Locate the cell with the specified text and output its [x, y] center coordinate. 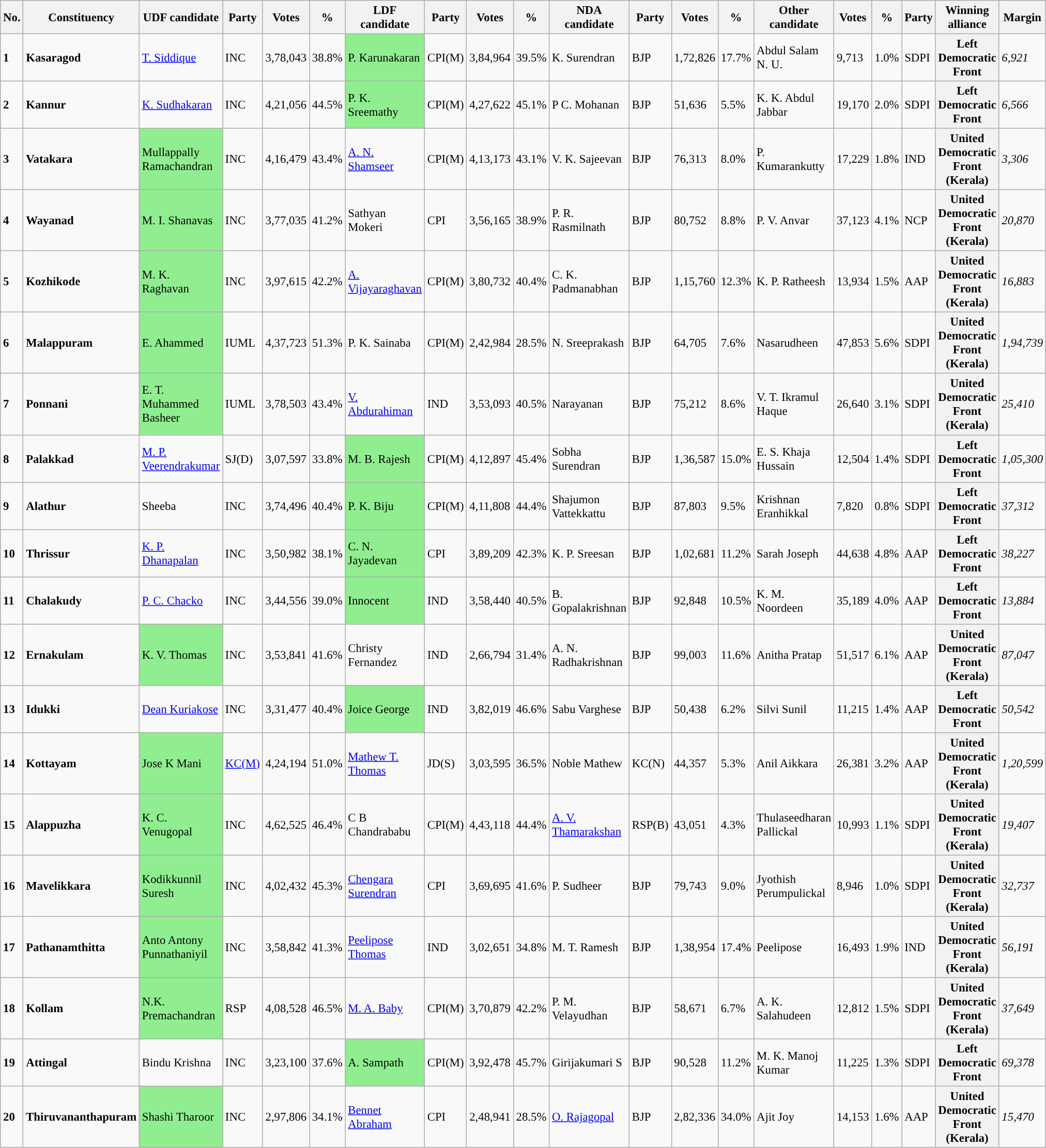
KC(N) [651, 764]
3,70,879 [490, 1009]
5 [12, 282]
M. B. Rajesh [384, 459]
14,153 [853, 1117]
Ajit Joy [794, 1117]
Shajumon Vattekkattu [589, 506]
Alathur [82, 506]
E. S. Khaja Hussain [794, 459]
3,77,035 [286, 220]
79,743 [695, 886]
80,752 [695, 220]
45.7% [531, 1063]
3,58,842 [286, 948]
7,820 [853, 506]
35,189 [853, 600]
Peelipose [794, 948]
Mullappally Ramachandran [181, 159]
34.0% [736, 1117]
9 [12, 506]
RSP(B) [651, 825]
3,74,496 [286, 506]
Mavelikkara [82, 886]
K. Sudhakaran [181, 105]
3,306 [1022, 159]
RSP [243, 1009]
4,12,897 [490, 459]
56,191 [1022, 948]
44.5% [328, 105]
P. C. Chacko [181, 600]
3,53,841 [286, 655]
4.8% [887, 553]
Peelipose Thomas [384, 948]
Ernakulam [82, 655]
1.1% [887, 825]
16,883 [1022, 282]
1,15,760 [695, 282]
K. C. Venugopal [181, 825]
4,08,528 [286, 1009]
C. N. Jayadevan [384, 553]
4.1% [887, 220]
LDF candidate [384, 18]
Anitha Pratap [794, 655]
41.3% [328, 948]
P. Kumarankutty [794, 159]
Jose K Mani [181, 764]
Palakkad [82, 459]
5.3% [736, 764]
Sheeba [181, 506]
25,410 [1022, 404]
K. K. Abdul Jabbar [794, 105]
JD(S) [445, 764]
V. T. Ikramul Haque [794, 404]
4,13,173 [490, 159]
Kodikkunnil Suresh [181, 886]
E. T. Muhammed Basheer [181, 404]
4.3% [736, 825]
N. Sreeprakash [589, 343]
4,37,723 [286, 343]
3,80,732 [490, 282]
11.6% [736, 655]
3,97,615 [286, 282]
6,921 [1022, 58]
P. K. Biju [384, 506]
Shashi Tharoor [181, 1117]
P C. Mohanan [589, 105]
37,649 [1022, 1009]
9.0% [736, 886]
17,229 [853, 159]
3,69,695 [490, 886]
Constituency [82, 18]
Pathanamthitta [82, 948]
3,23,100 [286, 1063]
3,58,440 [490, 600]
1,02,681 [695, 553]
3 [12, 159]
P. Karunakaran [384, 58]
B. Gopalakrishnan [589, 600]
UDF candidate [181, 18]
46.4% [328, 825]
1,38,954 [695, 948]
Dean Kuriakose [181, 709]
Ponnani [82, 404]
3,84,964 [490, 58]
2.0% [887, 105]
2,97,806 [286, 1117]
12,504 [853, 459]
M. A. Baby [384, 1009]
1,20,599 [1022, 764]
1.8% [887, 159]
Kollam [82, 1009]
4.0% [887, 600]
Sobha Surendran [589, 459]
45.3% [328, 886]
45.1% [531, 105]
46.6% [531, 709]
51,636 [695, 105]
NCP [919, 220]
43.1% [531, 159]
1,72,826 [695, 58]
A. N. Shamseer [384, 159]
16 [12, 886]
Other candidate [794, 18]
4,16,479 [286, 159]
V. K. Sajeevan [589, 159]
39.0% [328, 600]
Nasarudheen [794, 343]
47,853 [853, 343]
KC(M) [243, 764]
Anil Aikkara [794, 764]
11,225 [853, 1063]
Idukki [82, 709]
3,53,093 [490, 404]
Wayanad [82, 220]
Thrissur [82, 553]
45.4% [531, 459]
38.1% [328, 553]
7 [12, 404]
V. Abdurahiman [384, 404]
Bindu Krishna [181, 1063]
42.3% [531, 553]
3,78,043 [286, 58]
9,713 [853, 58]
2,42,984 [490, 343]
31.4% [531, 655]
Jyothish Perumpulickal [794, 886]
N.K. Premachandran [181, 1009]
Noble Mathew [589, 764]
P. V. Anvar [794, 220]
17.7% [736, 58]
37,123 [853, 220]
M. K. Raghavan [181, 282]
9.5% [736, 506]
26,640 [853, 404]
SJ(D) [243, 459]
Anto Antony Punnathaniyil [181, 948]
99,003 [695, 655]
A. V. Thamarakshan [589, 825]
C B Chandrababu [384, 825]
4,11,808 [490, 506]
19 [12, 1063]
Vatakara [82, 159]
M. T. Ramesh [589, 948]
15 [12, 825]
20,870 [1022, 220]
2,82,336 [695, 1117]
P. Sudheer [589, 886]
87,803 [695, 506]
Chalakudy [82, 600]
Kozhikode [82, 282]
Mathew T. Thomas [384, 764]
Innocent [384, 600]
Alappuzha [82, 825]
3,56,165 [490, 220]
2,66,794 [490, 655]
50,438 [695, 709]
Girijakumari S [589, 1063]
4,27,622 [490, 105]
Margin [1022, 18]
12 [12, 655]
Christy Fernandez [384, 655]
75,212 [695, 404]
76,313 [695, 159]
4,62,525 [286, 825]
41.2% [328, 220]
37.6% [328, 1063]
10,993 [853, 825]
44,638 [853, 553]
A. Vijayaraghavan [384, 282]
46.5% [328, 1009]
Sabu Varghese [589, 709]
1.3% [887, 1063]
3.1% [887, 404]
6,566 [1022, 105]
Krishnan Eranhikkal [794, 506]
A. N. Radhakrishnan [589, 655]
34.8% [531, 948]
11,215 [853, 709]
3.2% [887, 764]
11 [12, 600]
17 [12, 948]
26,381 [853, 764]
P. R. Rasmilnath [589, 220]
19,170 [853, 105]
3,07,597 [286, 459]
K. P. Dhanapalan [181, 553]
69,378 [1022, 1063]
Kottayam [82, 764]
51,517 [853, 655]
8,946 [853, 886]
Sathyan Mokeri [384, 220]
Kasaragod [82, 58]
4,21,056 [286, 105]
6.1% [887, 655]
Abdul Salam N. U. [794, 58]
10 [12, 553]
13 [12, 709]
18 [12, 1009]
K. Surendran [589, 58]
4 [12, 220]
50,542 [1022, 709]
Silvi Sunil [794, 709]
17.4% [736, 948]
20 [12, 1117]
M. P. Veerendrakumar [181, 459]
3,89,209 [490, 553]
No. [12, 18]
T. Siddique [181, 58]
1.6% [887, 1117]
1,05,300 [1022, 459]
A. K. Salahudeen [794, 1009]
37,312 [1022, 506]
K. P. Sreesan [589, 553]
36.5% [531, 764]
E. Ahammed [181, 343]
P. K. Sreemathy [384, 105]
87,047 [1022, 655]
M. I. Shanavas [181, 220]
Thulaseedharan Pallickal [794, 825]
6.7% [736, 1009]
4,02,432 [286, 886]
38.8% [328, 58]
13,884 [1022, 600]
A. Sampath [384, 1063]
O. Rajagopal [589, 1117]
3,02,651 [490, 948]
5.6% [887, 343]
15.0% [736, 459]
16,493 [853, 948]
39.5% [531, 58]
58,671 [695, 1009]
92,848 [695, 600]
12,812 [853, 1009]
51.0% [328, 764]
NDA candidate [589, 18]
Winning alliance [967, 18]
2 [12, 105]
Narayanan [589, 404]
K. M. Noordeen [794, 600]
Malappuram [82, 343]
51.3% [328, 343]
P. M. Velayudhan [589, 1009]
0.8% [887, 506]
K. V. Thomas [181, 655]
3,78,503 [286, 404]
1.9% [887, 948]
3,82,019 [490, 709]
3,31,477 [286, 709]
5.5% [736, 105]
64,705 [695, 343]
K. P. Ratheesh [794, 282]
34.1% [328, 1117]
15,470 [1022, 1117]
8.8% [736, 220]
90,528 [695, 1063]
12.3% [736, 282]
Kannur [82, 105]
4,24,194 [286, 764]
3,03,595 [490, 764]
8.6% [736, 404]
33.8% [328, 459]
2,48,941 [490, 1117]
44,357 [695, 764]
1 [12, 58]
Attingal [82, 1063]
3,44,556 [286, 600]
38.9% [531, 220]
14 [12, 764]
M. K. Manoj Kumar [794, 1063]
3,50,982 [286, 553]
Bennet Abraham [384, 1117]
8.0% [736, 159]
6 [12, 343]
7.6% [736, 343]
32,737 [1022, 886]
Sarah Joseph [794, 553]
3,92,478 [490, 1063]
8 [12, 459]
4,43,118 [490, 825]
Chengara Surendran [384, 886]
43,051 [695, 825]
19,407 [1022, 825]
P. K. Sainaba [384, 343]
Joice George [384, 709]
10.5% [736, 600]
1,36,587 [695, 459]
6.2% [736, 709]
1,94,739 [1022, 343]
C. K. Padmanabhan [589, 282]
Thiruvananthapuram [82, 1117]
38,227 [1022, 553]
13,934 [853, 282]
